Detect which cell encompasses the target text, then output its (X, Y) center coordinate. 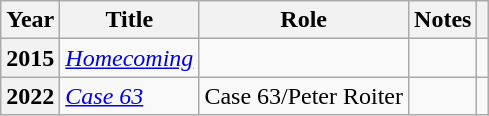
Notes (443, 20)
Role (304, 20)
Year (30, 20)
Case 63 (130, 96)
2015 (30, 58)
Title (130, 20)
2022 (30, 96)
Homecoming (130, 58)
Case 63/Peter Roiter (304, 96)
